From the cell containing the given text, extract its center point as [x, y] coordinate. 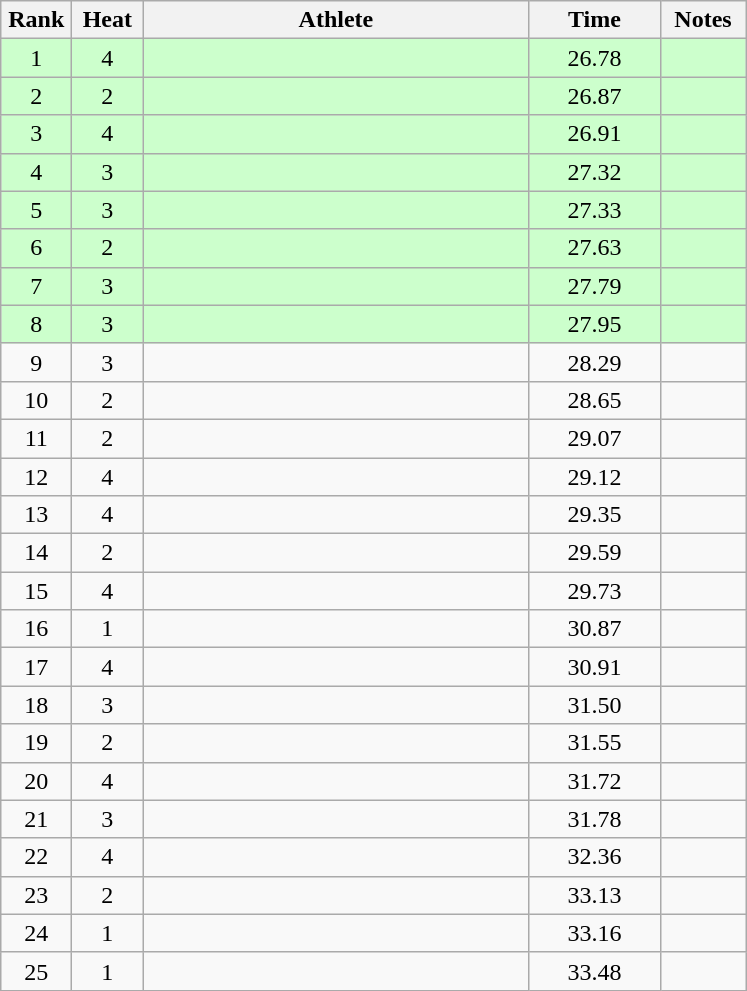
16 [36, 629]
27.32 [594, 172]
29.12 [594, 477]
23 [36, 895]
6 [36, 248]
31.72 [594, 781]
30.87 [594, 629]
14 [36, 553]
Athlete [336, 20]
27.63 [594, 248]
Rank [36, 20]
27.79 [594, 286]
29.73 [594, 591]
26.78 [594, 58]
22 [36, 857]
11 [36, 438]
17 [36, 667]
33.13 [594, 895]
Time [594, 20]
15 [36, 591]
Notes [703, 20]
31.55 [594, 743]
7 [36, 286]
29.35 [594, 515]
Heat [108, 20]
12 [36, 477]
30.91 [594, 667]
10 [36, 400]
27.33 [594, 210]
5 [36, 210]
9 [36, 362]
26.91 [594, 134]
18 [36, 705]
33.16 [594, 933]
8 [36, 324]
33.48 [594, 971]
21 [36, 819]
20 [36, 781]
31.50 [594, 705]
25 [36, 971]
29.07 [594, 438]
13 [36, 515]
24 [36, 933]
19 [36, 743]
28.29 [594, 362]
26.87 [594, 96]
28.65 [594, 400]
29.59 [594, 553]
32.36 [594, 857]
31.78 [594, 819]
27.95 [594, 324]
